Detect which cell encompasses the target text, then output its (x, y) center coordinate. 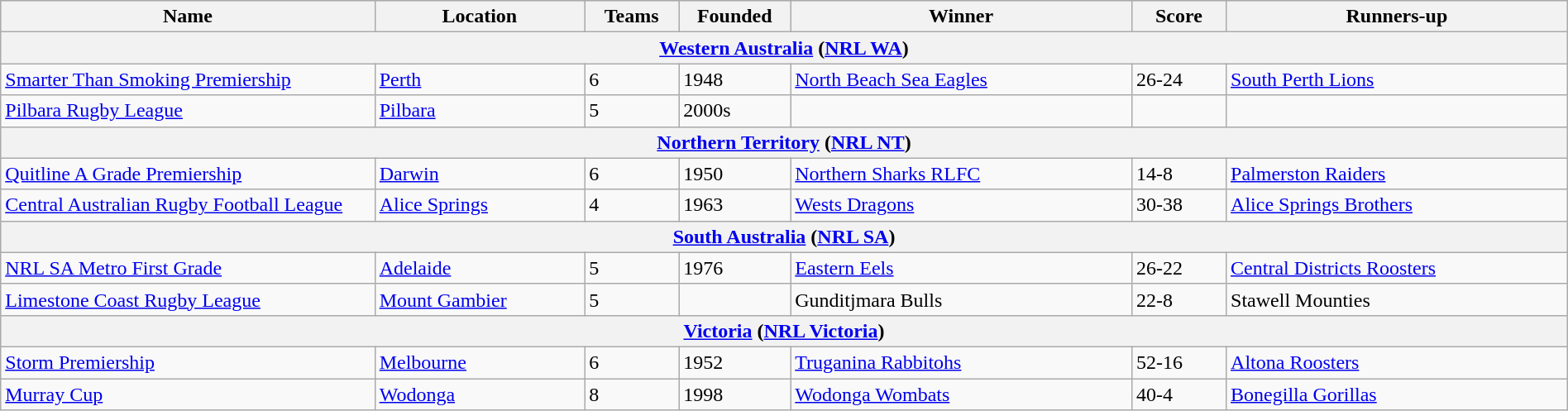
Runners-up (1398, 17)
Central Districts Roosters (1398, 268)
Palmerston Raiders (1398, 174)
26-24 (1178, 79)
South Australia (NRL SA) (784, 237)
Wests Dragons (961, 205)
Score (1178, 17)
Bonegilla Gorillas (1398, 394)
Wodonga (480, 394)
Location (480, 17)
Central Australian Rugby Football League (188, 205)
Altona Roosters (1398, 362)
52-16 (1178, 362)
NRL SA Metro First Grade (188, 268)
Teams (632, 17)
1998 (734, 394)
Quitline A Grade Premiership (188, 174)
Darwin (480, 174)
Gunditjmara Bulls (961, 299)
1948 (734, 79)
1950 (734, 174)
26-22 (1178, 268)
Perth (480, 79)
Wodonga Wombats (961, 394)
North Beach Sea Eagles (961, 79)
Eastern Eels (961, 268)
Alice Springs (480, 205)
Name (188, 17)
Mount Gambier (480, 299)
Smarter Than Smoking Premiership (188, 79)
Murray Cup (188, 394)
Pilbara Rugby League (188, 111)
Northern Territory (NRL NT) (784, 142)
22-8 (1178, 299)
Pilbara (480, 111)
1952 (734, 362)
4 (632, 205)
Stawell Mounties (1398, 299)
Storm Premiership (188, 362)
30-38 (1178, 205)
Alice Springs Brothers (1398, 205)
8 (632, 394)
Truganina Rabbitohs (961, 362)
1976 (734, 268)
Adelaide (480, 268)
Founded (734, 17)
1963 (734, 205)
Winner (961, 17)
Northern Sharks RLFC (961, 174)
40-4 (1178, 394)
Western Australia (NRL WA) (784, 48)
South Perth Lions (1398, 79)
2000s (734, 111)
Melbourne (480, 362)
Victoria (NRL Victoria) (784, 331)
Limestone Coast Rugby League (188, 299)
14-8 (1178, 174)
